From the cell containing the given text, extract its center point as (X, Y) coordinate. 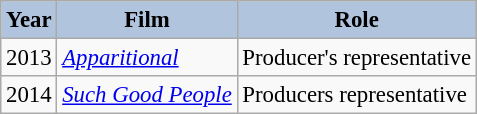
Role (356, 20)
2013 (29, 58)
Producer's representative (356, 58)
Apparitional (147, 58)
Producers representative (356, 95)
Film (147, 20)
Year (29, 20)
2014 (29, 95)
Such Good People (147, 95)
